Detect which cell encompasses the target text, then output its (x, y) center coordinate. 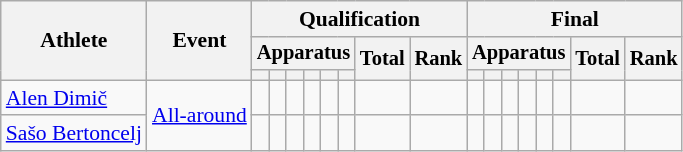
All-around (200, 116)
Final (574, 19)
Sašo Bertoncelj (74, 134)
Alen Dimič (74, 98)
Event (200, 40)
Athlete (74, 40)
Qualification (360, 19)
